For the text-containing cell, return its midpoint in [x, y] coordinate format. 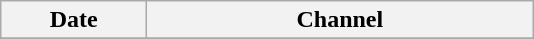
Channel [340, 20]
Date [74, 20]
